Locate the cell with the specified text and output its [x, y] center coordinate. 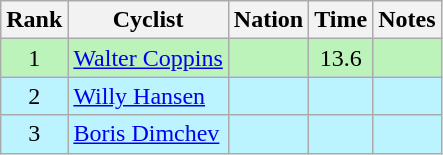
Boris Dimchev [148, 134]
Time [341, 20]
Walter Coppins [148, 58]
Notes [407, 20]
Nation [268, 20]
13.6 [341, 58]
2 [34, 96]
3 [34, 134]
Cyclist [148, 20]
1 [34, 58]
Rank [34, 20]
Willy Hansen [148, 96]
